Search for the cell housing the specified text and yield its (x, y) center coordinate. 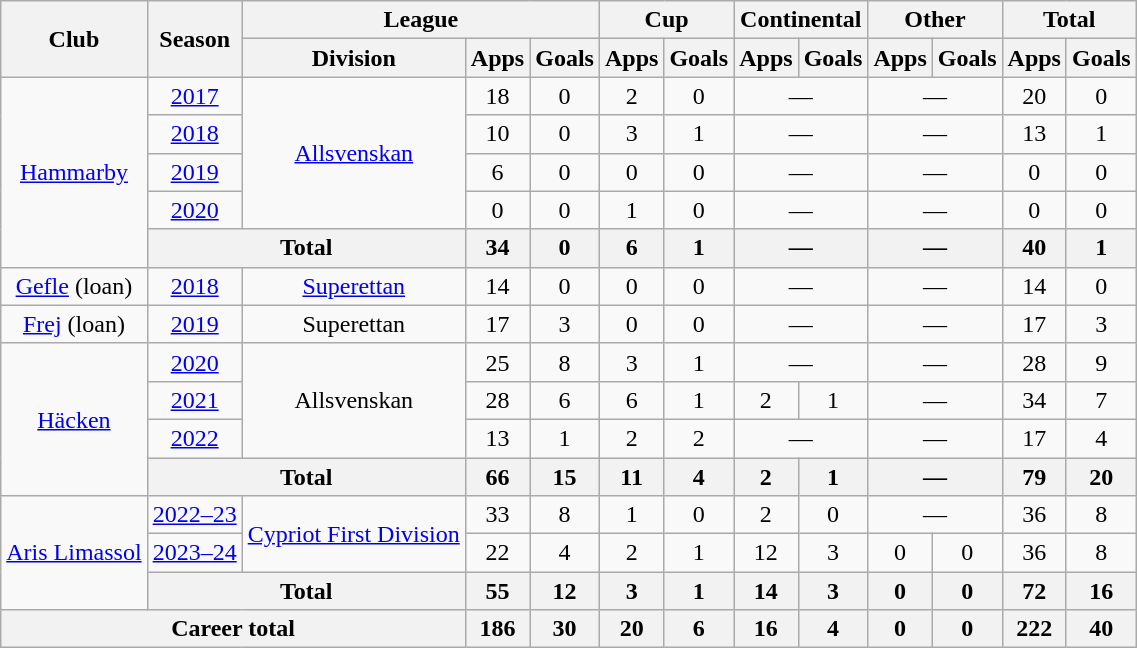
Other (935, 20)
22 (497, 553)
2023–24 (194, 553)
7 (1101, 400)
79 (1034, 477)
72 (1034, 591)
Career total (234, 629)
10 (497, 134)
33 (497, 515)
15 (565, 477)
Aris Limassol (74, 553)
Division (354, 58)
2017 (194, 96)
30 (565, 629)
25 (497, 362)
Cup (666, 20)
Gefle (loan) (74, 286)
18 (497, 96)
2022 (194, 438)
Season (194, 39)
Continental (801, 20)
11 (631, 477)
Frej (loan) (74, 324)
Club (74, 39)
Häcken (74, 419)
Cypriot First Division (354, 534)
Hammarby (74, 172)
2021 (194, 400)
2022–23 (194, 515)
66 (497, 477)
9 (1101, 362)
222 (1034, 629)
League (420, 20)
55 (497, 591)
186 (497, 629)
